Pinpoint the cell where the given text exists, returning its [x, y] midpoint coordinate. 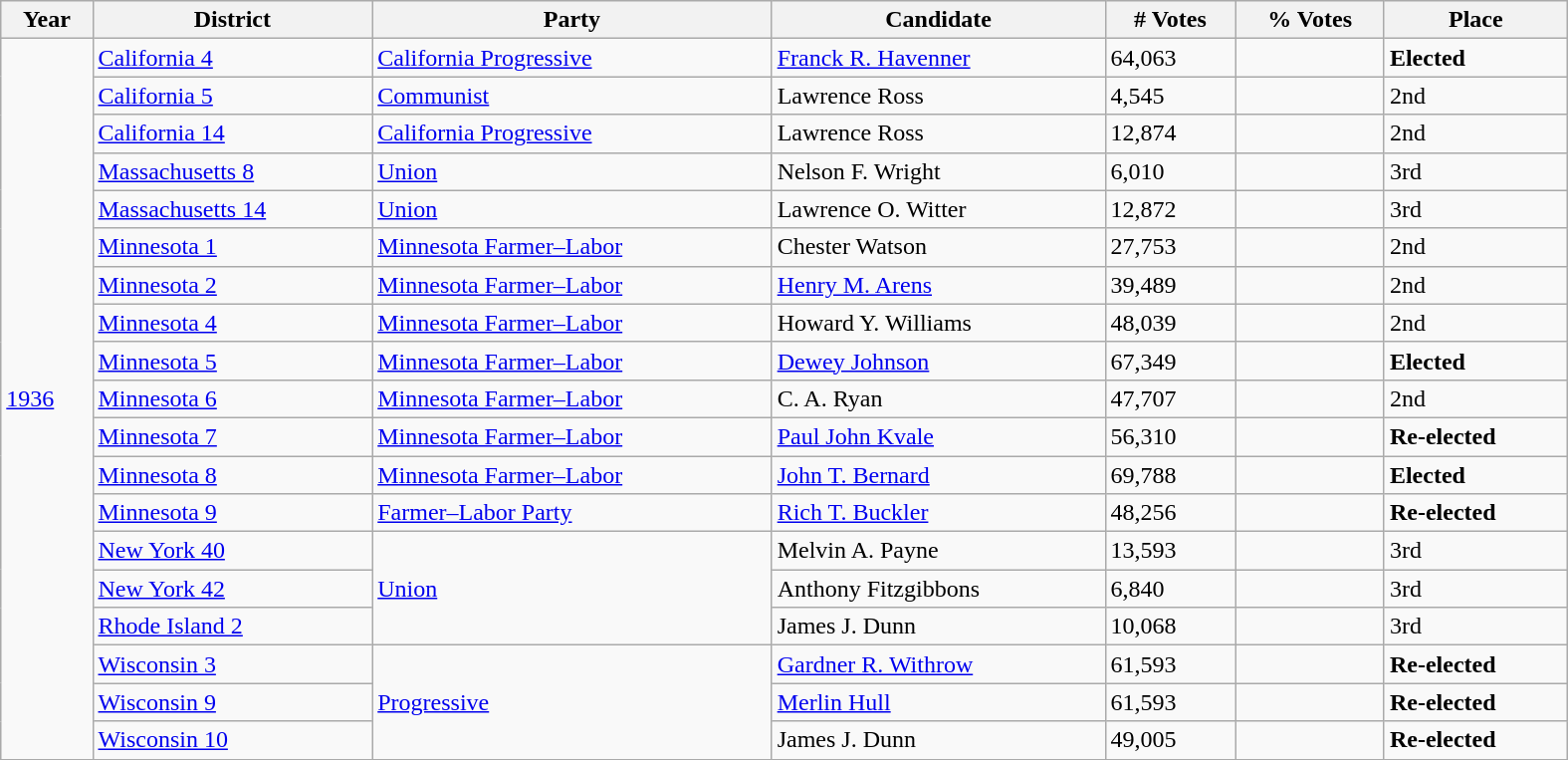
Minnesota 6 [233, 398]
Place [1475, 20]
Rich T. Buckler [938, 513]
Wisconsin 3 [233, 664]
Party [571, 20]
Progressive [571, 702]
10,068 [1171, 627]
64,063 [1171, 58]
Minnesota 7 [233, 436]
Howard Y. Williams [938, 323]
Massachusetts 8 [233, 171]
John T. Bernard [938, 475]
4,545 [1171, 96]
Massachusetts 14 [233, 209]
Farmer–Labor Party [571, 513]
# Votes [1171, 20]
Nelson F. Wright [938, 171]
Wisconsin 10 [233, 740]
C. A. Ryan [938, 398]
39,489 [1171, 285]
12,874 [1171, 133]
67,349 [1171, 361]
Minnesota 9 [233, 513]
Candidate [938, 20]
69,788 [1171, 475]
Dewey Johnson [938, 361]
Wisconsin 9 [233, 702]
New York 40 [233, 551]
13,593 [1171, 551]
Minnesota 8 [233, 475]
47,707 [1171, 398]
Communist [571, 96]
% Votes [1310, 20]
12,872 [1171, 209]
Gardner R. Withrow [938, 664]
Year [47, 20]
District [233, 20]
Minnesota 5 [233, 361]
Rhode Island 2 [233, 627]
California 5 [233, 96]
Lawrence O. Witter [938, 209]
48,039 [1171, 323]
Minnesota 1 [233, 247]
27,753 [1171, 247]
6,010 [1171, 171]
56,310 [1171, 436]
49,005 [1171, 740]
Paul John Kvale [938, 436]
Minnesota 2 [233, 285]
48,256 [1171, 513]
Franck R. Havenner [938, 58]
California 4 [233, 58]
Minnesota 4 [233, 323]
1936 [47, 398]
California 14 [233, 133]
Merlin Hull [938, 702]
Chester Watson [938, 247]
Anthony Fitzgibbons [938, 589]
6,840 [1171, 589]
Melvin A. Payne [938, 551]
New York 42 [233, 589]
Henry M. Arens [938, 285]
